Extract the [x, y] coordinate from the center of the cell holding the provided text.  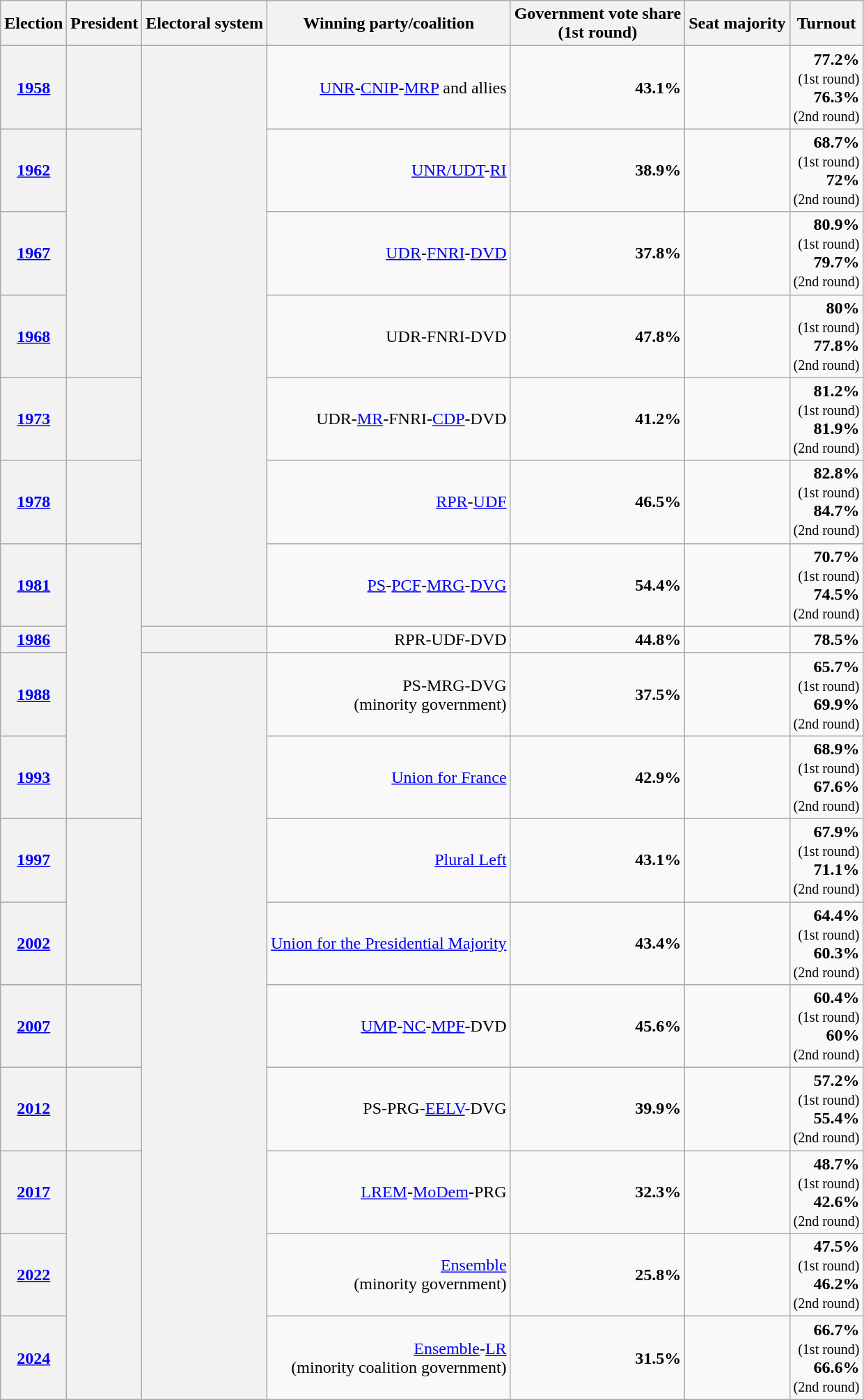
Union for France [388, 777]
Winning party/coalition [388, 24]
1962 [33, 170]
PS-MRG-DVG(minority government) [388, 694]
2022 [33, 1275]
77.2%(1st round)76.3%(2nd round) [826, 88]
82.8%(1st round)84.7%(2nd round) [826, 501]
2002 [33, 943]
1978 [33, 501]
46.5% [597, 501]
Election [33, 24]
UDR-MR-FNRI-CDP-DVD [388, 419]
47.5%(1st round)46.2%(2nd round) [826, 1275]
Plural Left [388, 860]
UMP-NC-MPF-DVD [388, 1027]
Electoral system [205, 24]
68.9%(1st round)67.6%(2nd round) [826, 777]
67.9%(1st round)71.1%(2nd round) [826, 860]
64.4%(1st round)60.3%(2nd round) [826, 943]
1988 [33, 694]
31.5% [597, 1358]
2024 [33, 1358]
48.7%(1st round)42.6%(2nd round) [826, 1192]
Ensemble(minority government) [388, 1275]
80%(1st round)77.8%(2nd round) [826, 336]
60.4%(1st round)60%(2nd round) [826, 1027]
54.4% [597, 585]
68.7%(1st round)72%(2nd round) [826, 170]
65.7%(1st round)69.9%(2nd round) [826, 694]
UNR/UDT-RI [388, 170]
78.5% [826, 639]
47.8% [597, 336]
45.6% [597, 1027]
UNR-CNIP-MRP and allies [388, 88]
2017 [33, 1192]
1967 [33, 254]
1993 [33, 777]
2012 [33, 1109]
37.5% [597, 694]
1958 [33, 88]
RPR-UDF-DVD [388, 639]
Seat majority [737, 24]
80.9%(1st round)79.7%(2nd round) [826, 254]
LREM-MoDem-PRG [388, 1192]
32.3% [597, 1192]
RPR-UDF [388, 501]
39.9% [597, 1109]
PS-PCF-MRG-DVG [388, 585]
81.2%(1st round)81.9%(2nd round) [826, 419]
41.2% [597, 419]
42.9% [597, 777]
1968 [33, 336]
38.9% [597, 170]
44.8% [597, 639]
1981 [33, 585]
Ensemble-LR(minority coalition government) [388, 1358]
Union for the Presidential Majority [388, 943]
70.7%(1st round)74.5%(2nd round) [826, 585]
PS-PRG-EELV-DVG [388, 1109]
43.4% [597, 943]
Turnout [826, 24]
President [104, 24]
37.8% [597, 254]
25.8% [597, 1275]
1997 [33, 860]
66.7%(1st round)66.6%(2nd round) [826, 1358]
1986 [33, 639]
1973 [33, 419]
57.2%(1st round)55.4%(2nd round) [826, 1109]
Government vote share(1st round) [597, 24]
2007 [33, 1027]
